Find where the given text appears and provide that cell's center as (x, y) coordinate. 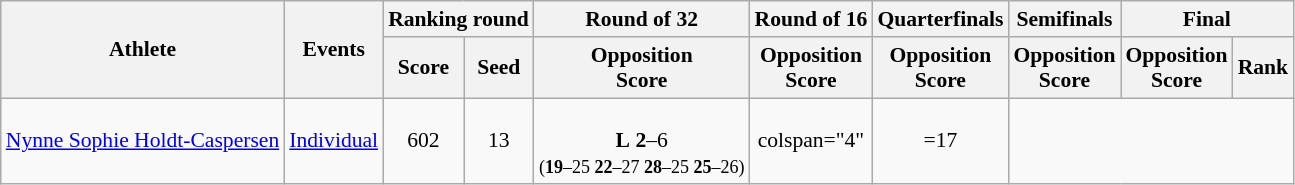
602 (424, 142)
Round of 16 (810, 19)
L 2–6 (19–25 22–27 28–25 25–26) (642, 142)
Final (1206, 19)
13 (499, 142)
Events (334, 50)
Seed (499, 68)
Athlete (143, 50)
Individual (334, 142)
Quarterfinals (940, 19)
Ranking round (458, 19)
Nynne Sophie Holdt-Caspersen (143, 142)
Semifinals (1064, 19)
Round of 32 (642, 19)
=17 (940, 142)
Rank (1264, 68)
colspan="4" (810, 142)
Score (424, 68)
